Capture the cell that displays the provided text and extract its [x, y] central coordinate. 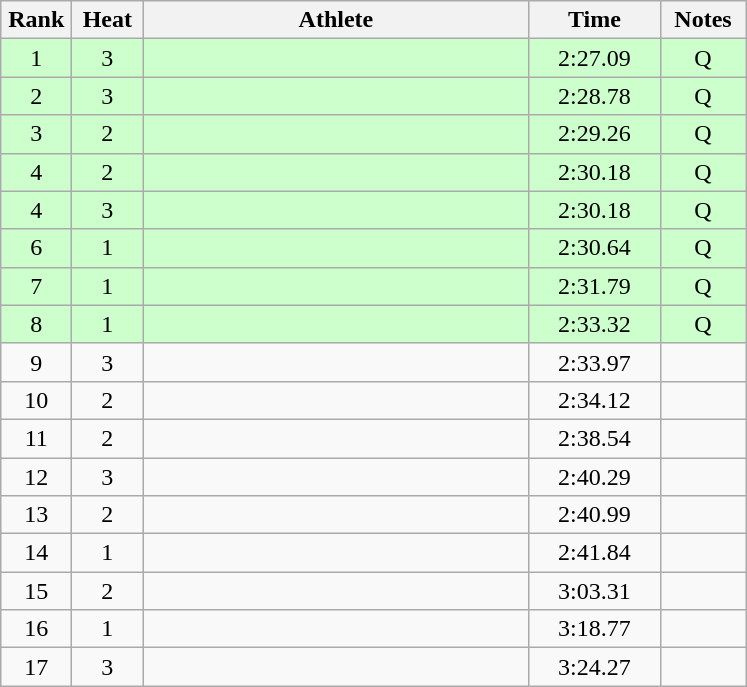
2:33.97 [594, 362]
3:03.31 [594, 591]
17 [36, 667]
13 [36, 515]
2:40.99 [594, 515]
3:18.77 [594, 629]
Time [594, 20]
12 [36, 477]
14 [36, 553]
8 [36, 324]
2:38.54 [594, 438]
10 [36, 400]
2:33.32 [594, 324]
2:27.09 [594, 58]
7 [36, 286]
15 [36, 591]
2:34.12 [594, 400]
2:28.78 [594, 96]
3:24.27 [594, 667]
Athlete [336, 20]
2:41.84 [594, 553]
2:40.29 [594, 477]
Notes [703, 20]
Rank [36, 20]
2:30.64 [594, 248]
6 [36, 248]
16 [36, 629]
2:29.26 [594, 134]
2:31.79 [594, 286]
11 [36, 438]
Heat [108, 20]
9 [36, 362]
